For the text-containing cell, return its midpoint in (x, y) coordinate format. 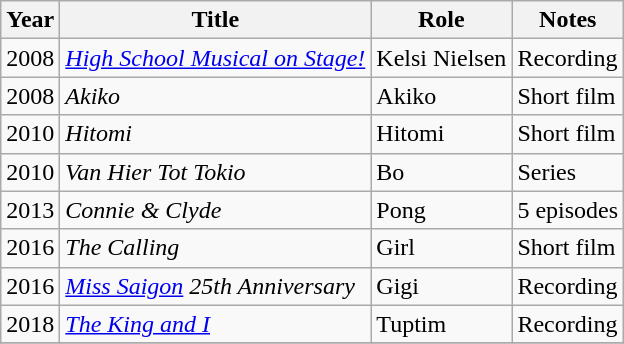
Van Hier Tot Tokio (216, 172)
Role (442, 20)
Notes (568, 20)
Bo (442, 172)
Gigi (442, 286)
Kelsi Nielsen (442, 58)
Girl (442, 248)
5 episodes (568, 210)
The Calling (216, 248)
The King and I (216, 324)
2013 (30, 210)
Year (30, 20)
Series (568, 172)
Pong (442, 210)
Connie & Clyde (216, 210)
Tuptim (442, 324)
High School Musical on Stage! (216, 58)
Miss Saigon 25th Anniversary (216, 286)
2018 (30, 324)
Title (216, 20)
